For the text-containing cell, return its midpoint in [x, y] coordinate format. 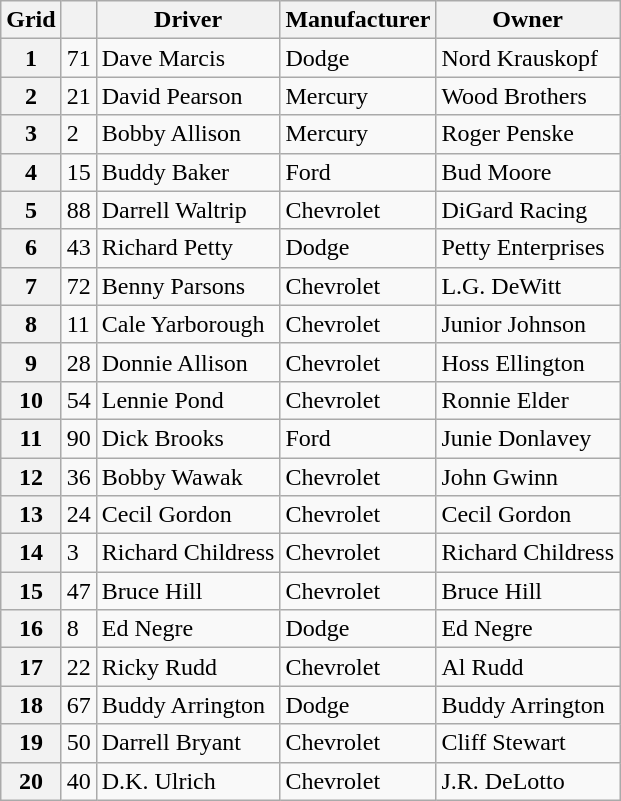
Bud Moore [528, 172]
Lennie Pond [188, 400]
Junie Donlavey [528, 438]
Grid [31, 20]
67 [78, 705]
1 [31, 58]
Wood Brothers [528, 96]
Dave Marcis [188, 58]
13 [31, 515]
36 [78, 477]
Bobby Allison [188, 134]
DiGard Racing [528, 210]
7 [31, 286]
9 [31, 362]
18 [31, 705]
20 [31, 781]
Al Rudd [528, 667]
Nord Krauskopf [528, 58]
88 [78, 210]
4 [31, 172]
Darrell Bryant [188, 743]
Cliff Stewart [528, 743]
Roger Penske [528, 134]
Ricky Rudd [188, 667]
Bobby Wawak [188, 477]
Donnie Allison [188, 362]
Hoss Ellington [528, 362]
J.R. DeLotto [528, 781]
43 [78, 248]
Cale Yarborough [188, 324]
Petty Enterprises [528, 248]
19 [31, 743]
14 [31, 553]
David Pearson [188, 96]
71 [78, 58]
16 [31, 629]
John Gwinn [528, 477]
5 [31, 210]
Darrell Waltrip [188, 210]
90 [78, 438]
Buddy Baker [188, 172]
12 [31, 477]
Driver [188, 20]
L.G. DeWitt [528, 286]
17 [31, 667]
40 [78, 781]
54 [78, 400]
Manufacturer [358, 20]
47 [78, 591]
28 [78, 362]
D.K. Ulrich [188, 781]
Owner [528, 20]
22 [78, 667]
Richard Petty [188, 248]
21 [78, 96]
72 [78, 286]
Junior Johnson [528, 324]
10 [31, 400]
50 [78, 743]
6 [31, 248]
Dick Brooks [188, 438]
Ronnie Elder [528, 400]
24 [78, 515]
Benny Parsons [188, 286]
